Pinpoint the cell where the given text exists, returning its [x, y] midpoint coordinate. 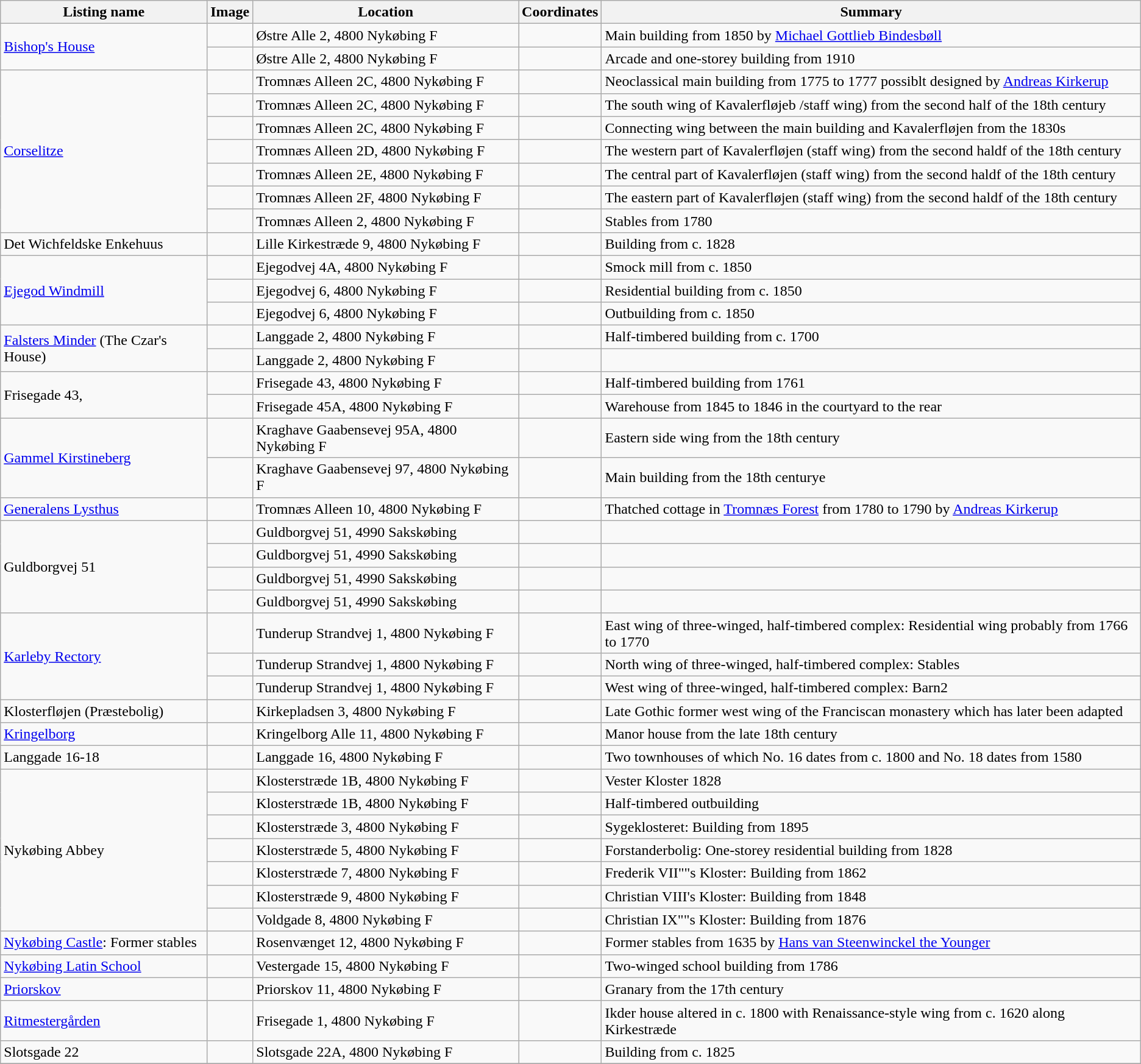
Sygeklosteret: Building from 1895 [871, 827]
Smock mill from c. 1850 [871, 267]
Manor house from the late 18th century [871, 734]
Nykøbing Latin School [104, 966]
Warehouse from 1845 to 1846 in the courtyard to the rear [871, 406]
Main building from 1850 by Michael Gottlieb Bindesbøll [871, 35]
Bishop's House [104, 47]
Ejegod Windmill [104, 290]
Kringelborg Alle 11, 4800 Nykøbing F [386, 734]
The eastern part of Kavalerfløjen (staff wing) from the second haldf of the 18th century [871, 197]
Klosterstræde 9, 4800 Nykøbing F [386, 896]
Voldgade 8, 4800 Nykøbing F [386, 920]
Ritmestergården [104, 1020]
Half-timbered outbuilding [871, 804]
Connecting wing between the main building and Kavalerfløjen from the 1830s [871, 128]
Klosterfløjen (Præstebolig) [104, 711]
Granary from the 17th century [871, 989]
Klosterstræde 7, 4800 Nykøbing F [386, 873]
Location [386, 12]
Half-timbered building from c. 1700 [871, 337]
Frederik VII""s Kloster: Building from 1862 [871, 873]
Kringelborg [104, 734]
Summary [871, 12]
Kraghave Gaabensevej 95A, 4800 Nykøbing F [386, 438]
Listing name [104, 12]
Building from c. 1828 [871, 244]
Neoclassical main building from 1775 to 1777 possiblt designed by Andreas Kirkerup [871, 82]
Tromnæs Alleen 2F, 4800 Nykøbing F [386, 197]
Corselitze [104, 151]
The western part of Kavalerfløjen (staff wing) from the second haldf of the 18th century [871, 151]
Image [230, 12]
Forstanderbolig: One-storey residential building from 1828 [871, 850]
Two-winged school building from 1786 [871, 966]
Generalens Lysthus [104, 509]
East wing of three-winged, half-timbered complex: Residential wing probably from 1766 to 1770 [871, 633]
Vester Kloster 1828 [871, 781]
Nykøbing Castle: Former stables [104, 943]
Half-timbered building from 1761 [871, 383]
Klosterstræde 5, 4800 Nykøbing F [386, 850]
Rosenvænget 12, 4800 Nykøbing F [386, 943]
Tromnæs Alleen 2, 4800 Nykøbing F [386, 221]
Falsters Minder (The Czar's House) [104, 349]
Building from c. 1825 [871, 1052]
Karleby Rectory [104, 656]
North wing of three-winged, half-timbered complex: Stables [871, 664]
Tromnæs Alleen 2D, 4800 Nykøbing F [386, 151]
Frisegade 45A, 4800 Nykøbing F [386, 406]
Residential building from c. 1850 [871, 291]
Slotsgade 22A, 4800 Nykøbing F [386, 1052]
Nykøbing Abbey [104, 850]
West wing of three-winged, half-timbered complex: Barn2 [871, 687]
Frisegade 43, 4800 Nykøbing F [386, 383]
Former stables from 1635 by Hans van Steenwinckel the Younger [871, 943]
Lille Kirkestræde 9, 4800 Nykøbing F [386, 244]
Tromnæs Alleen 2E, 4800 Nykøbing F [386, 174]
Frisegade 1, 4800 Nykøbing F [386, 1020]
Arcade and one-storey building from 1910 [871, 59]
Slotsgade 22 [104, 1052]
Klosterstræde 3, 4800 Nykøbing F [386, 827]
Priorskov 11, 4800 Nykøbing F [386, 989]
The south wing of Kavalerfløjeb /staff wing) from the second half of the 18th century [871, 105]
Christian VIII's Kloster: Building from 1848 [871, 896]
Langgade 16-18 [104, 757]
Ejegodvej 4A, 4800 Nykøbing F [386, 267]
Kraghave Gaabensevej 97, 4800 Nykøbing F [386, 478]
Guldborgvej 51 [104, 567]
Eastern side wing from the 18th century [871, 438]
Thatched cottage in Tromnæs Forest from 1780 to 1790 by Andreas Kirkerup [871, 509]
Coordinates [560, 12]
Vestergade 15, 4800 Nykøbing F [386, 966]
Stables from 1780 [871, 221]
Christian IX""s Kloster: Building from 1876 [871, 920]
Tromnæs Alleen 10, 4800 Nykøbing F [386, 509]
Late Gothic former west wing of the Franciscan monastery which has later been adapted [871, 711]
Gammel Kirstineberg [104, 458]
Two townhouses of which No. 16 dates from c. 1800 and No. 18 dates from 1580 [871, 757]
Outbuilding from c. 1850 [871, 314]
Main building from the 18th centurye [871, 478]
Langgade 16, 4800 Nykøbing F [386, 757]
Frisegade 43, [104, 395]
Det Wichfeldske Enkehuus [104, 244]
Kirkepladsen 3, 4800 Nykøbing F [386, 711]
Priorskov [104, 989]
Ikder house altered in c. 1800 with Renaissance-style wing from c. 1620 along Kirkestræde [871, 1020]
The central part of Kavalerfløjen (staff wing) from the second haldf of the 18th century [871, 174]
